Return [x, y] of the center of cell containing provided text 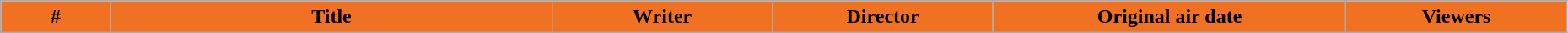
# [56, 17]
Viewers [1457, 17]
Writer [661, 17]
Original air date [1169, 17]
Title [331, 17]
Director [882, 17]
